Capture the cell that displays the provided text and extract its [x, y] central coordinate. 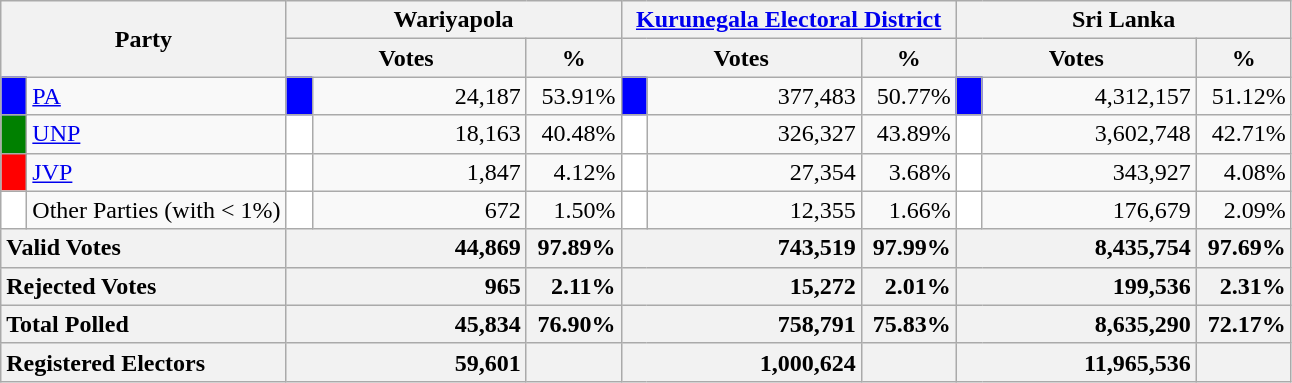
326,327 [754, 134]
97.89% [574, 248]
Other Parties (with < 1%) [156, 210]
97.69% [1244, 248]
Party [144, 39]
199,536 [1076, 286]
743,519 [741, 248]
2.01% [908, 286]
2.31% [1244, 286]
3,602,748 [1089, 134]
44,869 [406, 248]
UNP [156, 134]
4,312,157 [1089, 96]
Wariyapola [454, 20]
4.12% [574, 172]
24,187 [419, 96]
8,635,290 [1076, 324]
15,272 [741, 286]
Registered Electors [144, 362]
59,601 [406, 362]
1,000,624 [741, 362]
40.48% [574, 134]
53.91% [574, 96]
12,355 [754, 210]
2.09% [1244, 210]
45,834 [406, 324]
43.89% [908, 134]
1,847 [419, 172]
Valid Votes [144, 248]
176,679 [1089, 210]
18,163 [419, 134]
76.90% [574, 324]
377,483 [754, 96]
758,791 [741, 324]
965 [406, 286]
Rejected Votes [144, 286]
672 [419, 210]
4.08% [1244, 172]
Sri Lanka [1124, 20]
JVP [156, 172]
Total Polled [144, 324]
42.71% [1244, 134]
8,435,754 [1076, 248]
PA [156, 96]
27,354 [754, 172]
3.68% [908, 172]
2.11% [574, 286]
343,927 [1089, 172]
11,965,536 [1076, 362]
75.83% [908, 324]
1.66% [908, 210]
1.50% [574, 210]
50.77% [908, 96]
97.99% [908, 248]
72.17% [1244, 324]
51.12% [1244, 96]
Kurunegala Electoral District [788, 20]
